Provide the [X, Y] coordinate of the cell's center where the given text is located.  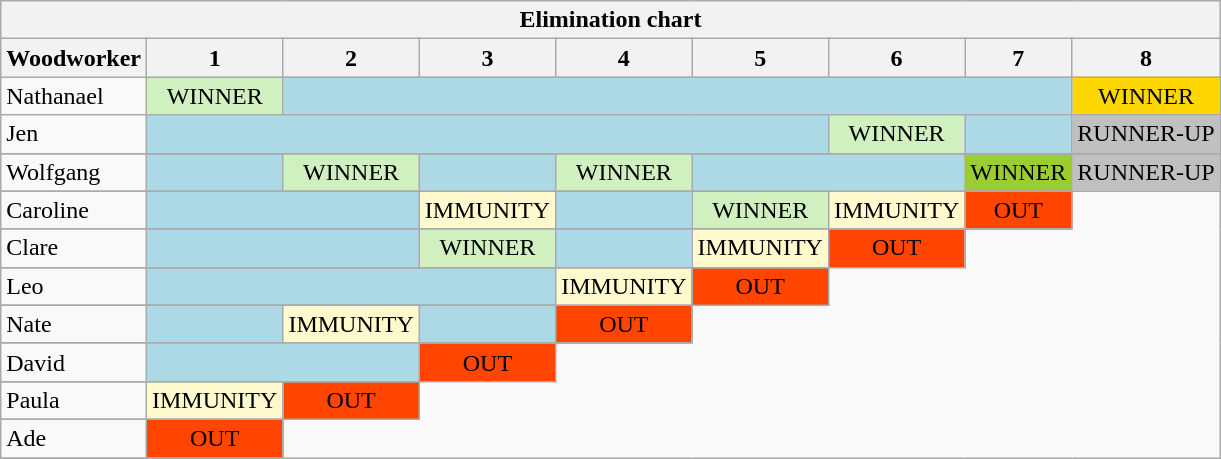
Nate [74, 324]
Nathanael [74, 96]
David [74, 362]
6 [896, 58]
5 [760, 58]
8 [1146, 58]
Clare [74, 248]
7 [1018, 58]
Woodworker [74, 58]
Caroline [74, 210]
1 [214, 58]
2 [351, 58]
Leo [74, 286]
3 [487, 58]
Jen [74, 134]
Ade [74, 438]
4 [624, 58]
Paula [74, 400]
Wolfgang [74, 172]
Elimination chart [610, 20]
